Determine the [X, Y] coordinate at the center of the cell enclosing the given text.  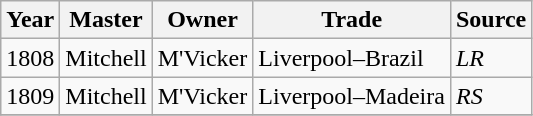
Source [490, 20]
RS [490, 96]
LR [490, 58]
Owner [202, 20]
1808 [30, 58]
Trade [352, 20]
Liverpool–Brazil [352, 58]
Year [30, 20]
Master [106, 20]
Liverpool–Madeira [352, 96]
1809 [30, 96]
